Detect which cell encompasses the target text, then output its (X, Y) center coordinate. 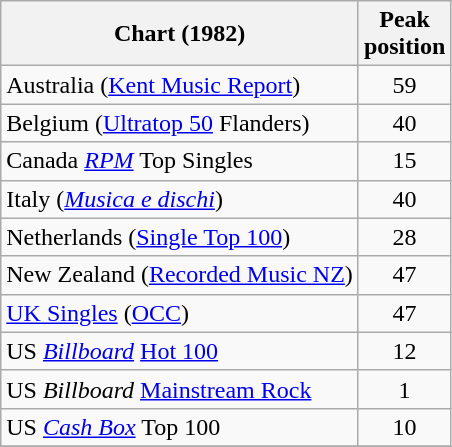
UK Singles (OCC) (180, 313)
US Billboard Hot 100 (180, 351)
Australia (Kent Music Report) (180, 85)
1 (404, 389)
US Cash Box Top 100 (180, 427)
Chart (1982) (180, 34)
10 (404, 427)
Canada RPM Top Singles (180, 161)
Belgium (Ultratop 50 Flanders) (180, 123)
59 (404, 85)
US Billboard Mainstream Rock (180, 389)
Netherlands (Single Top 100) (180, 237)
Italy (Musica e dischi) (180, 199)
Peakposition (404, 34)
15 (404, 161)
12 (404, 351)
28 (404, 237)
New Zealand (Recorded Music NZ) (180, 275)
